Capture the cell that displays the provided text and extract its (x, y) central coordinate. 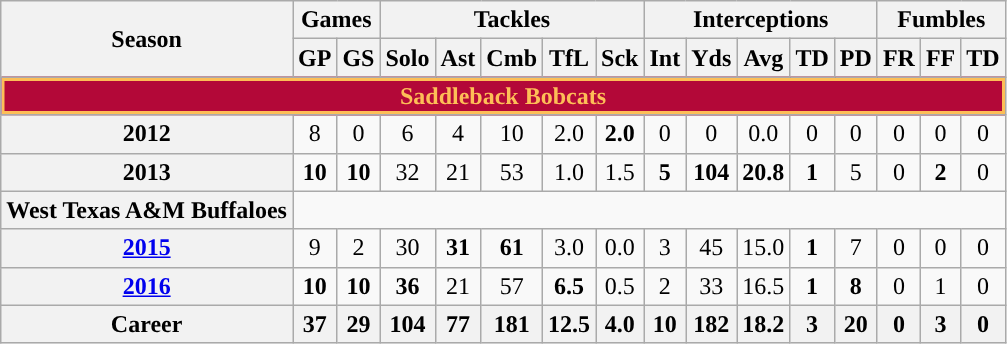
6.5 (570, 286)
31 (458, 248)
Yds (712, 58)
Saddleback Bobcats (503, 96)
2016 (147, 286)
20.8 (764, 172)
Fumbles (941, 20)
2012 (147, 134)
GS (358, 58)
GP (314, 58)
Sck (620, 58)
FF (940, 58)
182 (712, 324)
7 (856, 248)
57 (512, 286)
16.5 (764, 286)
Interceptions (760, 20)
Tackles (512, 20)
36 (408, 286)
3.0 (570, 248)
Solo (408, 58)
15.0 (764, 248)
30 (408, 248)
1.0 (570, 172)
Season (147, 39)
9 (314, 248)
PD (856, 58)
Ast (458, 58)
37 (314, 324)
1.5 (620, 172)
Int (665, 58)
20 (856, 324)
4.0 (620, 324)
29 (358, 324)
Avg (764, 58)
61 (512, 248)
4 (458, 134)
0.5 (620, 286)
2015 (147, 248)
53 (512, 172)
45 (712, 248)
33 (712, 286)
2013 (147, 172)
181 (512, 324)
Games (336, 20)
Cmb (512, 58)
Career (147, 324)
32 (408, 172)
FR (898, 58)
77 (458, 324)
18.2 (764, 324)
TfL (570, 58)
West Texas A&M Buffaloes (147, 210)
12.5 (570, 324)
6 (408, 134)
